Return the (x, y) coordinate for the center point of the cell that contains the specified text.  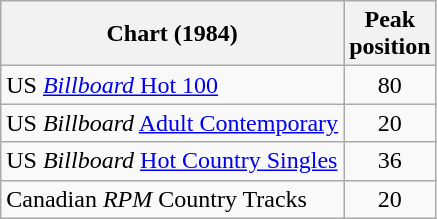
36 (390, 161)
US Billboard Hot Country Singles (172, 161)
Chart (1984) (172, 34)
Canadian RPM Country Tracks (172, 199)
US Billboard Adult Contemporary (172, 123)
US Billboard Hot 100 (172, 85)
80 (390, 85)
Peakposition (390, 34)
